Locate the cell with the specified text and output its (X, Y) center coordinate. 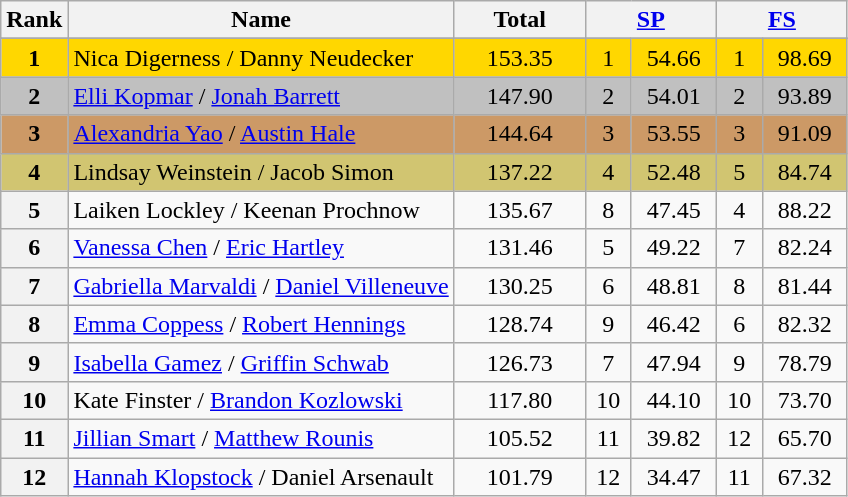
49.22 (674, 248)
88.22 (804, 210)
Lindsay Weinstein / Jacob Simon (261, 172)
Laiken Lockley / Keenan Prochnow (261, 210)
Gabriella Marvaldi / Daniel Villeneuve (261, 286)
147.90 (520, 96)
130.25 (520, 286)
Isabella Gamez / Griffin Schwab (261, 362)
Nica Digerness / Danny Neudecker (261, 58)
117.80 (520, 400)
153.35 (520, 58)
Alexandria Yao / Austin Hale (261, 134)
39.82 (674, 438)
46.42 (674, 324)
52.48 (674, 172)
FS (782, 20)
101.79 (520, 477)
67.32 (804, 477)
73.70 (804, 400)
91.09 (804, 134)
Jillian Smart / Matthew Rounis (261, 438)
53.55 (674, 134)
Total (520, 20)
128.74 (520, 324)
Emma Coppess / Robert Hennings (261, 324)
135.67 (520, 210)
48.81 (674, 286)
Rank (34, 20)
Elli Kopmar / Jonah Barrett (261, 96)
Vanessa Chen / Eric Hartley (261, 248)
Hannah Klopstock / Daniel Arsenault (261, 477)
44.10 (674, 400)
82.32 (804, 324)
82.24 (804, 248)
78.79 (804, 362)
84.74 (804, 172)
54.66 (674, 58)
Name (261, 20)
47.94 (674, 362)
54.01 (674, 96)
126.73 (520, 362)
65.70 (804, 438)
105.52 (520, 438)
137.22 (520, 172)
47.45 (674, 210)
34.47 (674, 477)
Kate Finster / Brandon Kozlowski (261, 400)
98.69 (804, 58)
131.46 (520, 248)
81.44 (804, 286)
144.64 (520, 134)
SP (650, 20)
93.89 (804, 96)
